Scan for the cell matching the given text and deliver its (x, y) coordinate at center. 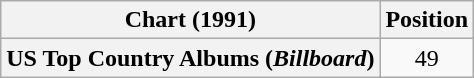
US Top Country Albums (Billboard) (190, 58)
Chart (1991) (190, 20)
Position (427, 20)
49 (427, 58)
